Find where the given text appears and provide that cell's center as (x, y) coordinate. 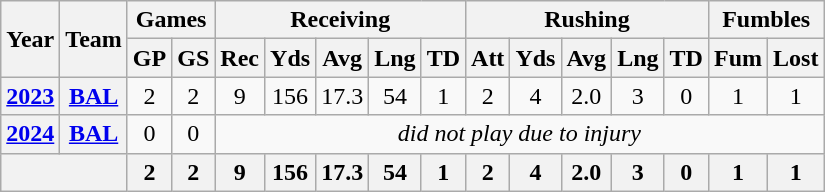
Receiving (340, 20)
Games (170, 20)
Team (94, 39)
Fumbles (766, 20)
Att (488, 58)
did not play due to injury (520, 134)
Rushing (588, 20)
2023 (30, 96)
Fum (738, 58)
Year (30, 39)
GP (149, 58)
Lost (796, 58)
Rec (240, 58)
2024 (30, 134)
GS (194, 58)
